For the text-containing cell, return its midpoint in (x, y) coordinate format. 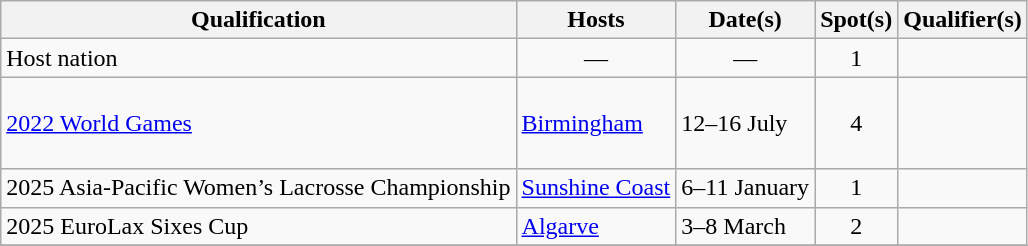
2025 EuroLax Sixes Cup (258, 226)
Spot(s) (856, 20)
2025 Asia-Pacific Women’s Lacrosse Championship (258, 188)
2022 World Games (258, 123)
12–16 July (746, 123)
Birmingham (596, 123)
Qualification (258, 20)
Date(s) (746, 20)
Hosts (596, 20)
4 (856, 123)
6–11 January (746, 188)
Algarve (596, 226)
Host nation (258, 58)
3–8 March (746, 226)
Qualifier(s) (963, 20)
2 (856, 226)
Sunshine Coast (596, 188)
